Return [x, y] of the center of cell containing provided text 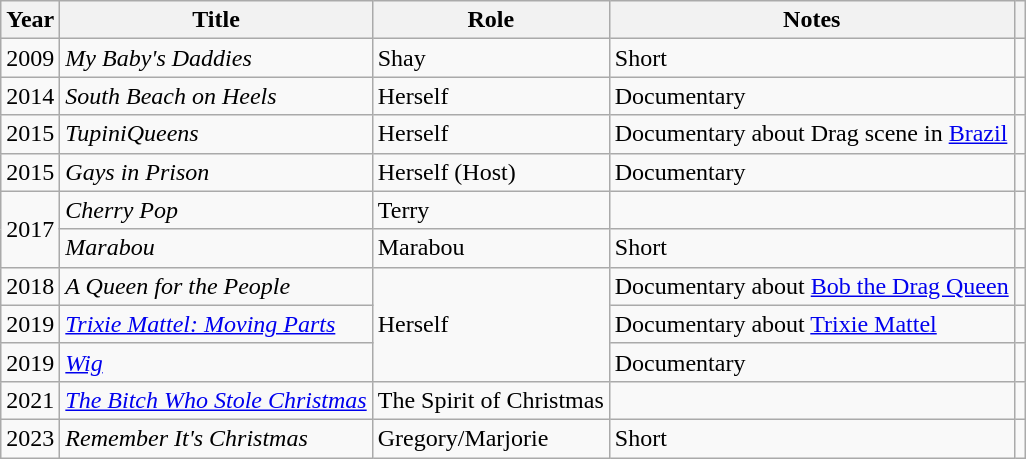
The Bitch Who Stole Christmas [216, 400]
2018 [30, 286]
Shay [490, 58]
Terry [490, 210]
Year [30, 20]
Wig [216, 362]
South Beach on Heels [216, 96]
2014 [30, 96]
A Queen for the People [216, 286]
2023 [30, 438]
Gays in Prison [216, 172]
Role [490, 20]
Documentary about Bob the Drag Queen [812, 286]
My Baby's Daddies [216, 58]
The Spirit of Christmas [490, 400]
2017 [30, 229]
Gregory/Marjorie [490, 438]
Documentary about Drag scene in Brazil [812, 134]
2009 [30, 58]
Title [216, 20]
Documentary about Trixie Mattel [812, 324]
Trixie Mattel: Moving Parts [216, 324]
2021 [30, 400]
TupiniQueens [216, 134]
Remember It's Christmas [216, 438]
Cherry Pop [216, 210]
Notes [812, 20]
Herself (Host) [490, 172]
